Capture the cell that displays the provided text and extract its [X, Y] central coordinate. 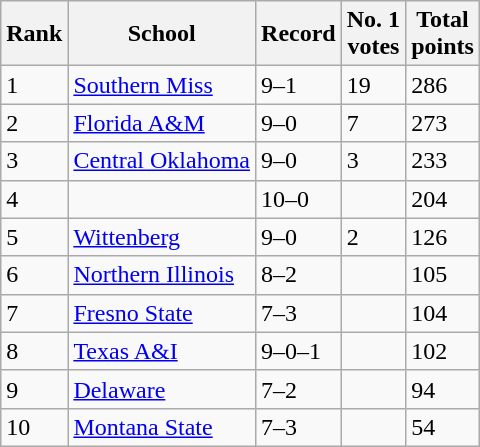
204 [443, 199]
286 [443, 85]
7–2 [299, 389]
54 [443, 427]
94 [443, 389]
4 [34, 199]
8–2 [299, 275]
10–0 [299, 199]
Central Oklahoma [162, 161]
9–0–1 [299, 351]
Rank [34, 34]
Southern Miss [162, 85]
Fresno State [162, 313]
105 [443, 275]
9–1 [299, 85]
8 [34, 351]
Montana State [162, 427]
233 [443, 161]
5 [34, 237]
6 [34, 275]
Delaware [162, 389]
Northern Illinois [162, 275]
1 [34, 85]
Texas A&I [162, 351]
School [162, 34]
Wittenberg [162, 237]
10 [34, 427]
Totalpoints [443, 34]
273 [443, 123]
Record [299, 34]
Florida A&M [162, 123]
9 [34, 389]
102 [443, 351]
19 [373, 85]
No. 1votes [373, 34]
126 [443, 237]
104 [443, 313]
